For the text-containing cell, return its midpoint in (X, Y) coordinate format. 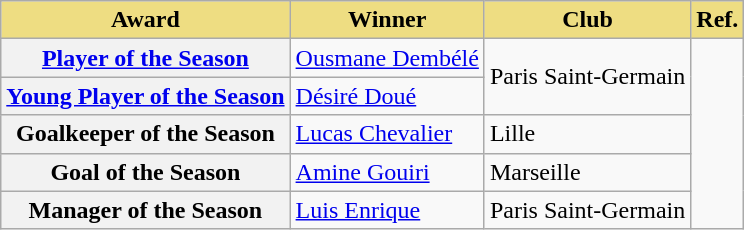
Club (587, 20)
Award (146, 20)
Luis Enrique (387, 210)
Amine Gouiri (387, 172)
Young Player of the Season (146, 96)
Goalkeeper of the Season (146, 134)
Lille (587, 134)
Marseille (587, 172)
Ousmane Dembélé (387, 58)
Player of the Season (146, 58)
Désiré Doué (387, 96)
Goal of the Season (146, 172)
Winner (387, 20)
Manager of the Season (146, 210)
Ref. (718, 20)
Lucas Chevalier (387, 134)
